For the text-containing cell, return its midpoint in [x, y] coordinate format. 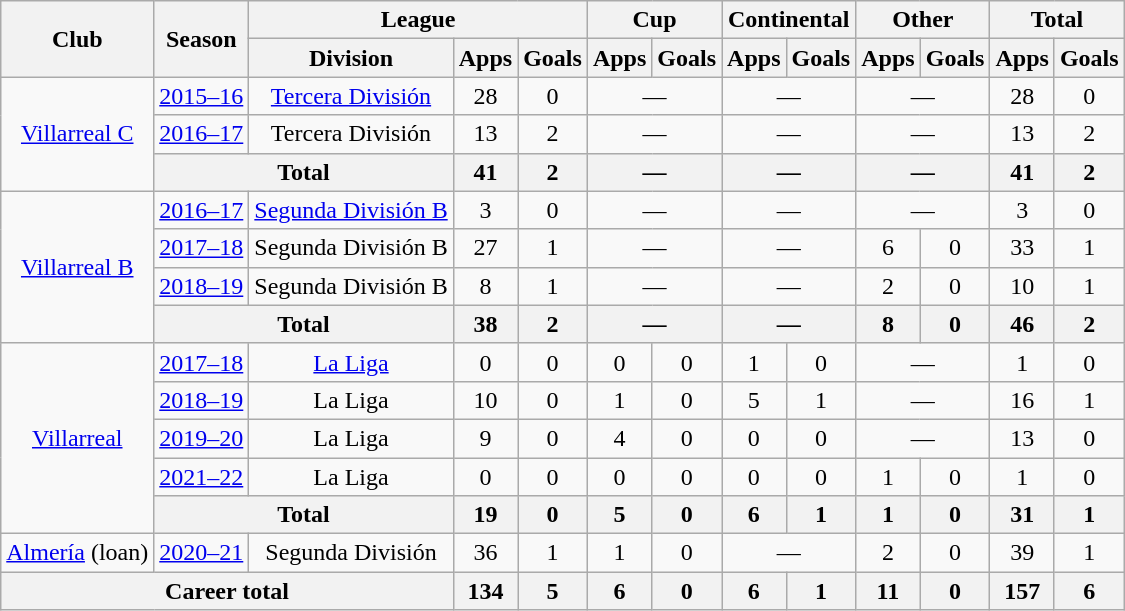
19 [485, 515]
36 [485, 553]
Other [923, 20]
2015–16 [202, 96]
2020–21 [202, 553]
157 [1022, 591]
11 [888, 591]
2021–22 [202, 477]
31 [1022, 515]
4 [619, 438]
27 [485, 248]
Segunda División [351, 553]
Cup [654, 20]
2019–20 [202, 438]
Continental [789, 20]
46 [1022, 324]
Division [351, 58]
38 [485, 324]
Villarreal C [78, 134]
Villarreal B [78, 267]
Career total [227, 591]
39 [1022, 553]
Almería (loan) [78, 553]
Season [202, 39]
33 [1022, 248]
134 [485, 591]
Club [78, 39]
16 [1022, 400]
League [418, 20]
Villarreal [78, 438]
9 [485, 438]
